Determine the [x, y] coordinate at the center of the cell enclosing the given text.  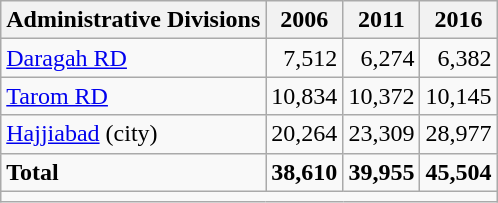
2006 [304, 20]
6,274 [382, 58]
39,955 [382, 172]
Tarom RD [134, 96]
Administrative Divisions [134, 20]
28,977 [458, 134]
10,372 [382, 96]
Daragah RD [134, 58]
10,834 [304, 96]
6,382 [458, 58]
10,145 [458, 96]
38,610 [304, 172]
45,504 [458, 172]
Hajjiabad (city) [134, 134]
23,309 [382, 134]
Total [134, 172]
20,264 [304, 134]
2011 [382, 20]
2016 [458, 20]
7,512 [304, 58]
